Extract the (x, y) coordinate from the center of the cell holding the provided text.  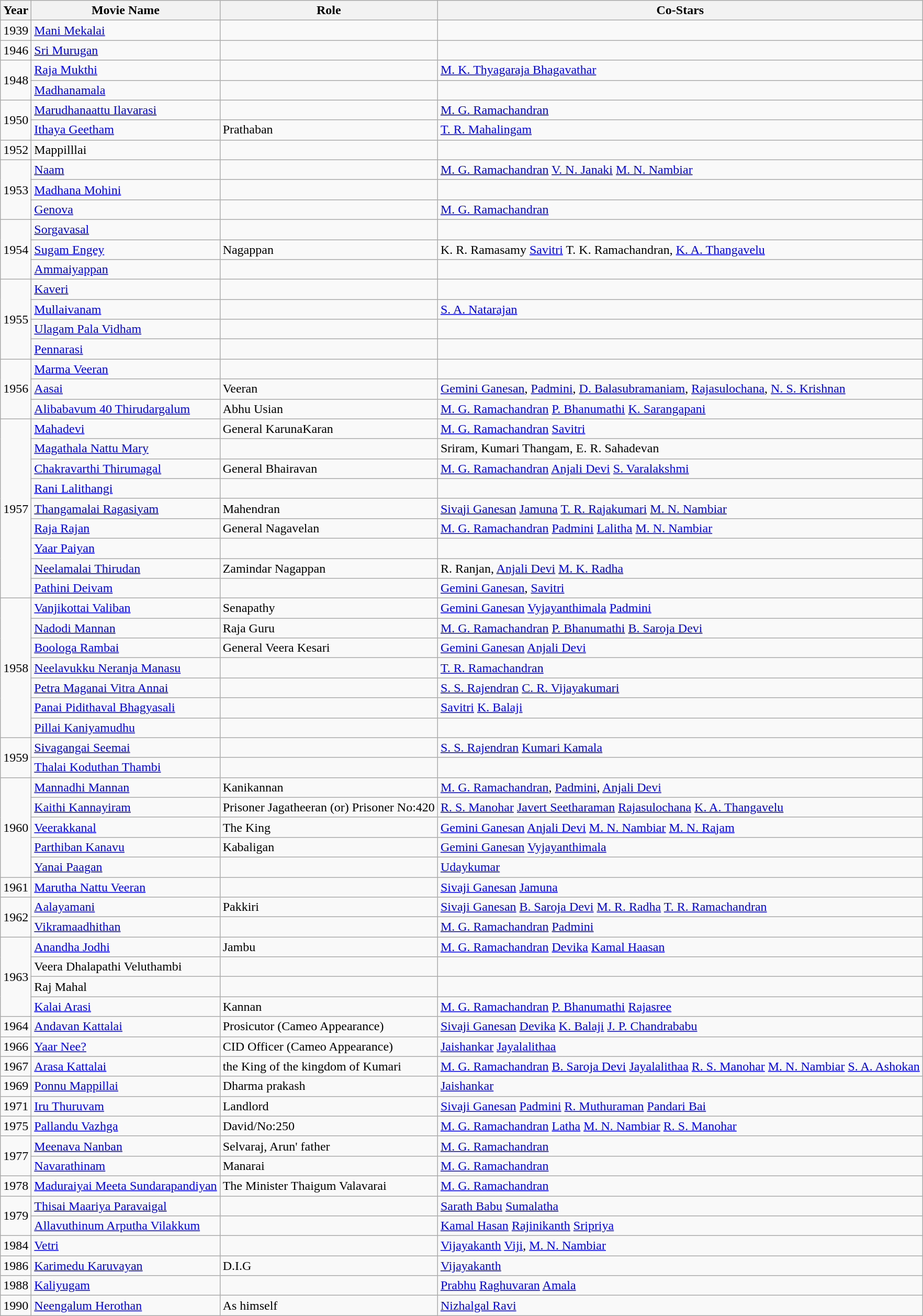
Jaishankar (680, 1086)
S. A. Natarajan (680, 309)
Vikramaadhithan (126, 927)
Mani Mekalai (126, 30)
Co-Stars (680, 10)
Movie Name (126, 10)
Gemini Ganesan, Savitri (680, 588)
Prathaban (329, 130)
the King of the kingdom of Kumari (329, 1066)
Aasai (126, 389)
Marutha Nattu Veeran (126, 887)
Karimedu Karuvayan (126, 1266)
Selvaraj, Arun' father (329, 1146)
Manarai (329, 1166)
Boologa Rambai (126, 648)
Jaishankar Jayalalithaa (680, 1046)
Yanai Paagan (126, 867)
Sivaji Ganesan Jamuna (680, 887)
Parthiban Kanavu (126, 847)
Veeran (329, 389)
Yaar Nee? (126, 1046)
Gemini Ganesan Anjali Devi M. N. Nambiar M. N. Rajam (680, 827)
Vanjikottai Valiban (126, 608)
Raja Guru (329, 628)
Sivagangai Seemai (126, 748)
M. G. Ramachandran Padmini Lalitha M. N. Nambiar (680, 528)
1978 (16, 1186)
1954 (16, 249)
Alibabavum 40 Thirudargalum (126, 409)
Vijayakanth (680, 1266)
1979 (16, 1215)
Sugam Engey (126, 250)
The King (329, 827)
Sarath Babu Sumalatha (680, 1206)
1986 (16, 1266)
Abhu Usian (329, 409)
The Minister Thaigum Valavarai (329, 1186)
1984 (16, 1246)
Navarathinam (126, 1166)
Petra Maganai Vitra Annai (126, 688)
S. S. Rajendran C. R. Vijayakumari (680, 688)
1958 (16, 668)
Ithaya Geetham (126, 130)
Pillai Kaniyamudhu (126, 728)
Zamindar Nagappan (329, 568)
Veerakkanal (126, 827)
Neengalum Herothan (126, 1306)
Prosicutor (Cameo Appearance) (329, 1027)
Maduraiyai Meeta Sundarapandiyan (126, 1186)
Raja Rajan (126, 528)
1948 (16, 80)
1956 (16, 389)
1990 (16, 1306)
1955 (16, 319)
Nizhalgal Ravi (680, 1306)
T. R. Ramachandran (680, 668)
1971 (16, 1106)
Nadodi Mannan (126, 628)
Anandha Jodhi (126, 947)
M. G. Ramachandran Savitri (680, 429)
M. G. Ramachandran P. Bhanumathi K. Sarangapani (680, 409)
Kanikannan (329, 787)
General KarunaKaran (329, 429)
1957 (16, 509)
Sivaji Ganesan Devika K. Balaji J. P. Chandrababu (680, 1027)
Vijayakanth Viji, M. N. Nambiar (680, 1246)
Kaliyugam (126, 1286)
1953 (16, 189)
CID Officer (Cameo Appearance) (329, 1046)
1939 (16, 30)
Gemini Ganesan Vyjayanthimala (680, 847)
M. K. Thyagaraja Bhagavathar (680, 70)
Chakravarthi Thirumagal (126, 469)
1960 (16, 827)
Ammaiyappan (126, 270)
Role (329, 10)
M. G. Ramachandran, Padmini, Anjali Devi (680, 787)
Sivaji Ganesan Jamuna T. R. Rajakumari M. N. Nambiar (680, 508)
Madhana Mohini (126, 189)
M. G. Ramachandran P. Bhanumathi Rajasree (680, 1007)
Kannan (329, 1007)
As himself (329, 1306)
1967 (16, 1066)
1959 (16, 757)
M. G. Ramachandran Anjali Devi S. Varalakshmi (680, 469)
Kaithi Kannayiram (126, 807)
David/No:250 (329, 1126)
M. G. Ramachandran P. Bhanumathi B. Saroja Devi (680, 628)
Kalai Arasi (126, 1007)
Marudhanaattu Ilavarasi (126, 110)
S. S. Rajendran Kumari Kamala (680, 748)
Thalai Koduthan Thambi (126, 767)
Sivaji Ganesan B. Saroja Devi M. R. Radha T. R. Ramachandran (680, 907)
Sri Murugan (126, 50)
Genova (126, 209)
Pallandu Vazhga (126, 1126)
M. G. Ramachandran Devika Kamal Haasan (680, 947)
1988 (16, 1286)
Ponnu Mappillai (126, 1086)
Yaar Paiyan (126, 548)
Veera Dhalapathi Veluthambi (126, 967)
R. Ranjan, Anjali Devi M. K. Radha (680, 568)
M. G. Ramachandran B. Saroja Devi Jayalalithaa R. S. Manohar M. N. Nambiar S. A. Ashokan (680, 1066)
Landlord (329, 1106)
Vetri (126, 1246)
Kaveri (126, 289)
Panai Pidithaval Bhagyasali (126, 708)
Thisai Maariya Paravaigal (126, 1206)
Prisoner Jagatheeran (or) Prisoner No:420 (329, 807)
Prabhu Raghuvaran Amala (680, 1286)
M. G. Ramachandran Padmini (680, 927)
Dharma prakash (329, 1086)
1952 (16, 150)
M. G. Ramachandran V. N. Janaki M. N. Nambiar (680, 170)
Mahadevi (126, 429)
Udaykumar (680, 867)
Neelavukku Neranja Manasu (126, 668)
1966 (16, 1046)
General Nagavelan (329, 528)
Iru Thuruvam (126, 1106)
Ulagam Pala Vidham (126, 329)
M. G. Ramachandran Latha M. N. Nambiar R. S. Manohar (680, 1126)
Raj Mahal (126, 987)
Raja Mukthi (126, 70)
Neelamalai Thirudan (126, 568)
Kabaligan (329, 847)
Gemini Ganesan Anjali Devi (680, 648)
Gemini Ganesan, Padmini, D. Balasubramaniam, Rajasulochana, N. S. Krishnan (680, 389)
Rani Lalithangi (126, 488)
Sorgavasal (126, 229)
Pakkiri (329, 907)
R. S. Manohar Javert Seetharaman Rajasulochana K. A. Thangavelu (680, 807)
1962 (16, 917)
Mappilllai (126, 150)
Madhanamala (126, 90)
Kamal Hasan Rajinikanth Sripriya (680, 1226)
Mahendran (329, 508)
Gemini Ganesan Vyjayanthimala Padmini (680, 608)
1950 (16, 120)
Year (16, 10)
Senapathy (329, 608)
Nagappan (329, 250)
D.I.G (329, 1266)
K. R. Ramasamy Savitri T. K. Ramachandran, K. A. Thangavelu (680, 250)
Allavuthinum Arputha Vilakkum (126, 1226)
Thangamalai Ragasiyam (126, 508)
Andavan Kattalai (126, 1027)
Marma Veeran (126, 369)
1977 (16, 1156)
Pathini Deivam (126, 588)
1975 (16, 1126)
Mannadhi Mannan (126, 787)
General Veera Kesari (329, 648)
1961 (16, 887)
Pennarasi (126, 349)
Naam (126, 170)
1964 (16, 1027)
Arasa Kattalai (126, 1066)
General Bhairavan (329, 469)
T. R. Mahalingam (680, 130)
Meenava Nanban (126, 1146)
Jambu (329, 947)
Savitri K. Balaji (680, 708)
Aalayamani (126, 907)
Sriram, Kumari Thangam, E. R. Sahadevan (680, 449)
Magathala Nattu Mary (126, 449)
1963 (16, 977)
1969 (16, 1086)
1946 (16, 50)
Sivaji Ganesan Padmini R. Muthuraman Pandari Bai (680, 1106)
Mullaivanam (126, 309)
